From the cell containing the given text, extract its center point as (X, Y) coordinate. 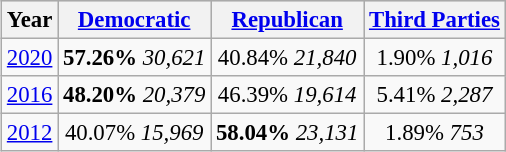
40.07% 15,969 (134, 133)
40.84% 21,840 (288, 58)
57.26% 30,621 (134, 58)
48.20% 20,379 (134, 95)
46.39% 19,614 (288, 95)
2020 (30, 58)
2016 (30, 95)
Democratic (134, 20)
Year (30, 20)
Republican (288, 20)
2012 (30, 133)
1.89% 753 (435, 133)
Third Parties (435, 20)
1.90% 1,016 (435, 58)
58.04% 23,131 (288, 133)
5.41% 2,287 (435, 95)
